Extract the [x, y] coordinate from the center of the cell holding the provided text.  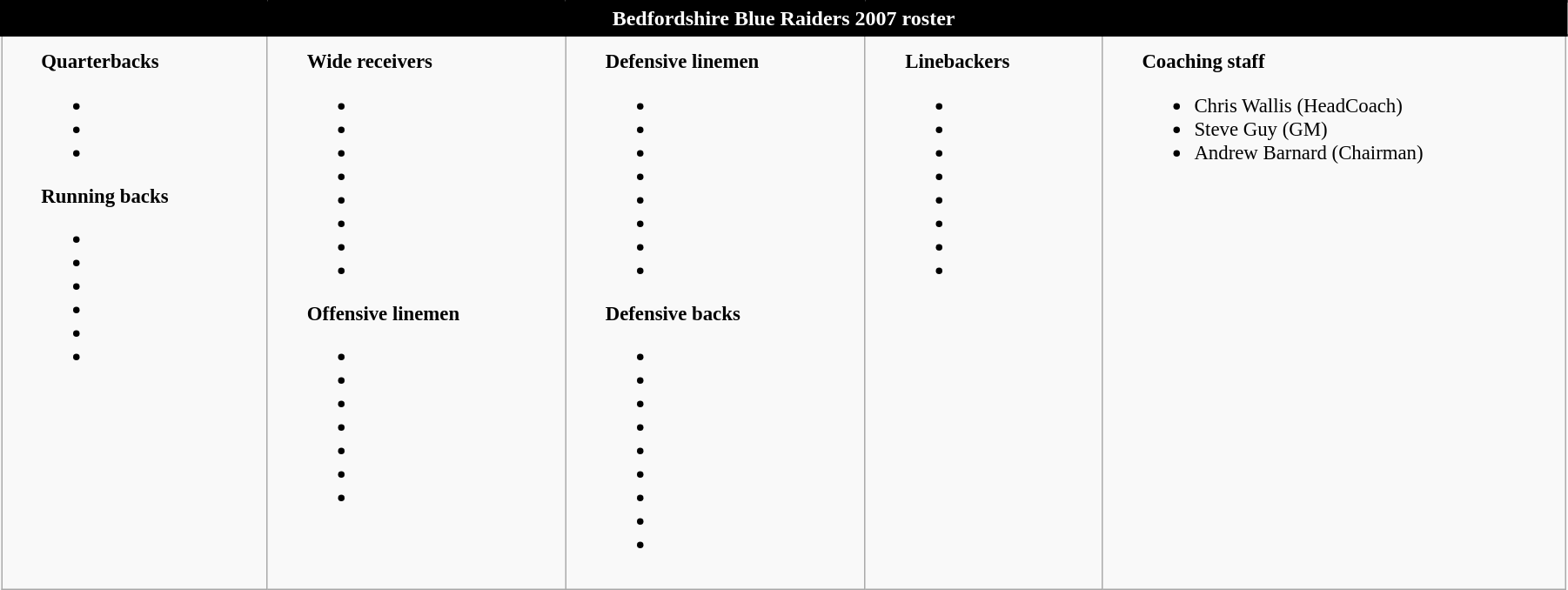
Defensive linemenDefensive backs [715, 312]
Coaching staffChris Wallis (HeadCoach)Steve Guy (GM)Andrew Barnard (Chairman) [1335, 312]
Linebackers [983, 312]
QuarterbacksRunning backs [135, 312]
Bedfordshire Blue Raiders 2007 roster [784, 19]
Wide receiversOffensive linemen [416, 312]
